Find where the given text appears and provide that cell's center as (x, y) coordinate. 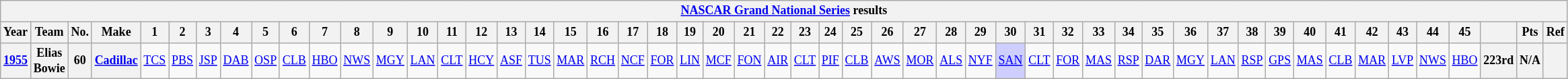
17 (633, 32)
12 (482, 32)
30 (1011, 32)
27 (920, 32)
1 (155, 32)
NCF (633, 61)
223rd (1499, 61)
37 (1223, 32)
38 (1252, 32)
FON (750, 61)
No. (79, 32)
19 (690, 32)
TUS (540, 61)
DAR (1157, 61)
44 (1433, 32)
25 (857, 32)
TCS (155, 61)
ALS (952, 61)
MOR (920, 61)
Pts (1530, 32)
DAB (236, 61)
N/A (1530, 61)
3 (208, 32)
40 (1310, 32)
28 (952, 32)
9 (390, 32)
18 (662, 32)
RCH (603, 61)
60 (79, 61)
41 (1341, 32)
PIF (830, 61)
31 (1039, 32)
ASF (511, 61)
AWS (887, 61)
20 (719, 32)
34 (1128, 32)
SAN (1011, 61)
35 (1157, 32)
2 (183, 32)
23 (805, 32)
16 (603, 32)
21 (750, 32)
45 (1464, 32)
1955 (16, 61)
JSP (208, 61)
33 (1099, 32)
6 (294, 32)
NASCAR Grand National Series results (784, 11)
GPS (1280, 61)
MCF (719, 61)
4 (236, 32)
24 (830, 32)
Make (116, 32)
8 (357, 32)
OSP (266, 61)
5 (266, 32)
PBS (183, 61)
15 (571, 32)
Cadillac (116, 61)
Ref (1555, 32)
Elias Bowie (49, 61)
22 (778, 32)
LVP (1402, 61)
Year (16, 32)
HCY (482, 61)
NYF (981, 61)
26 (887, 32)
Team (49, 32)
13 (511, 32)
42 (1372, 32)
LIN (690, 61)
36 (1191, 32)
11 (452, 32)
7 (324, 32)
14 (540, 32)
10 (423, 32)
AIR (778, 61)
29 (981, 32)
39 (1280, 32)
32 (1068, 32)
43 (1402, 32)
